Identify which cell holds the provided text, then report its (x, y) central coordinate. 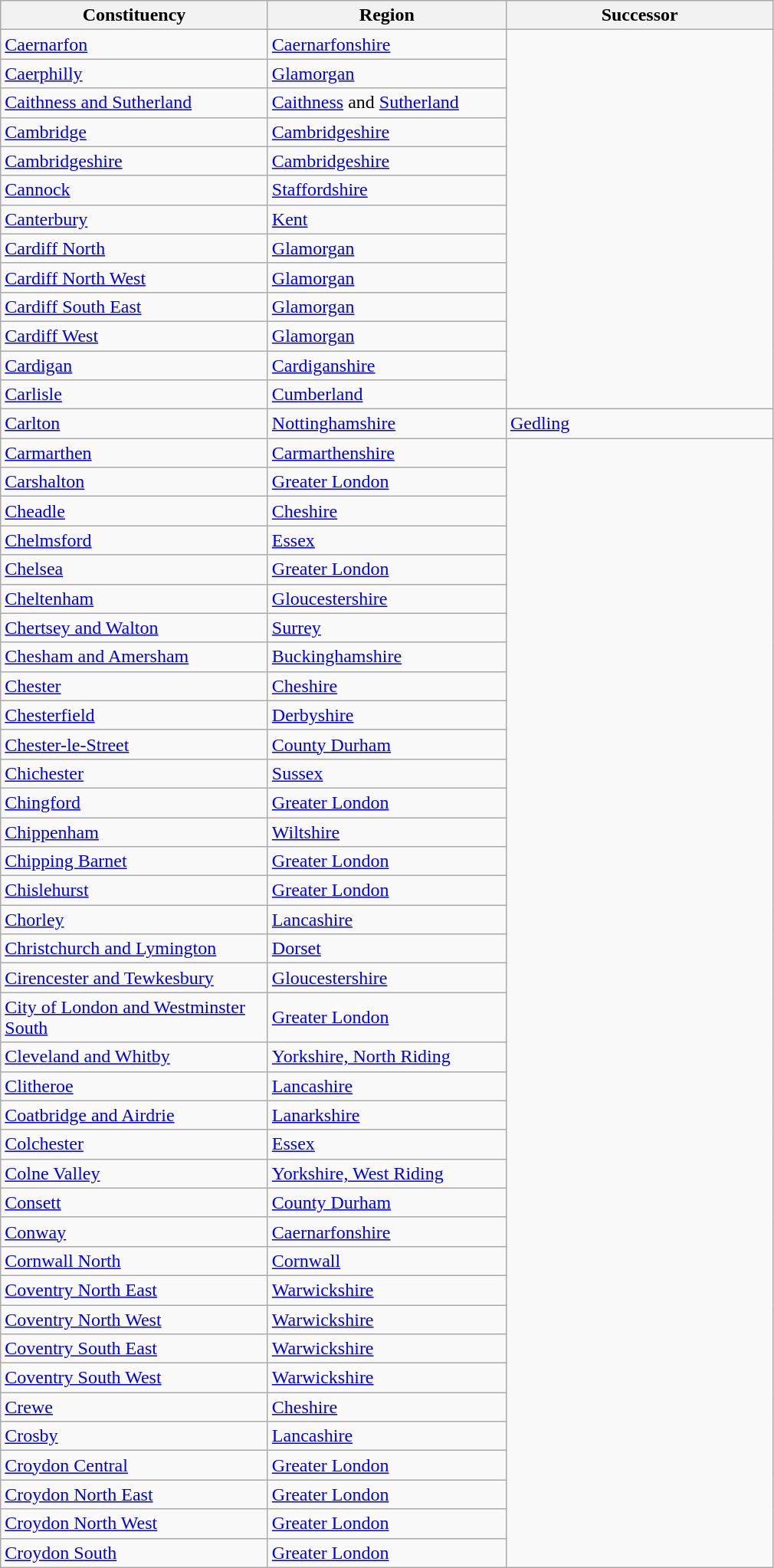
Chester (135, 686)
Caerphilly (135, 74)
Colne Valley (135, 1173)
Gedling (639, 424)
Cheadle (135, 511)
Coventry South East (135, 1349)
Cardiff West (135, 336)
Staffordshire (386, 190)
Nottinghamshire (386, 424)
Yorkshire, North Riding (386, 1057)
Croydon North West (135, 1524)
Wiltshire (386, 832)
Clitheroe (135, 1086)
Chingford (135, 802)
Lanarkshire (386, 1115)
Colchester (135, 1144)
Carlton (135, 424)
Chester-le-Street (135, 744)
Coventry North East (135, 1290)
Cambridge (135, 132)
Cornwall North (135, 1261)
Carmarthenshire (386, 453)
Cumberland (386, 395)
Chesterfield (135, 715)
Cardiff North (135, 248)
Cleveland and Whitby (135, 1057)
Coventry North West (135, 1319)
Cardigan (135, 366)
Consett (135, 1202)
Crosby (135, 1436)
Chesham and Amersham (135, 657)
Chorley (135, 920)
City of London and Westminster South (135, 1018)
Chertsey and Walton (135, 628)
Region (386, 15)
Canterbury (135, 219)
Successor (639, 15)
Croydon South (135, 1553)
Sussex (386, 773)
Crewe (135, 1407)
Carshalton (135, 482)
Kent (386, 219)
Constituency (135, 15)
Cornwall (386, 1261)
Chippenham (135, 832)
Cardiff North West (135, 277)
Cannock (135, 190)
Chelmsford (135, 540)
Coatbridge and Airdrie (135, 1115)
Christchurch and Lymington (135, 949)
Caernarfon (135, 44)
Chislehurst (135, 891)
Chelsea (135, 569)
Carmarthen (135, 453)
Carlisle (135, 395)
Chipping Barnet (135, 861)
Cardiganshire (386, 366)
Cheltenham (135, 599)
Coventry South West (135, 1378)
Dorset (386, 949)
Cardiff South East (135, 307)
Conway (135, 1232)
Cirencester and Tewkesbury (135, 978)
Yorkshire, West Riding (386, 1173)
Derbyshire (386, 715)
Buckinghamshire (386, 657)
Surrey (386, 628)
Chichester (135, 773)
Croydon North East (135, 1494)
Croydon Central (135, 1465)
